Pinpoint the cell where the given text exists, returning its [X, Y] midpoint coordinate. 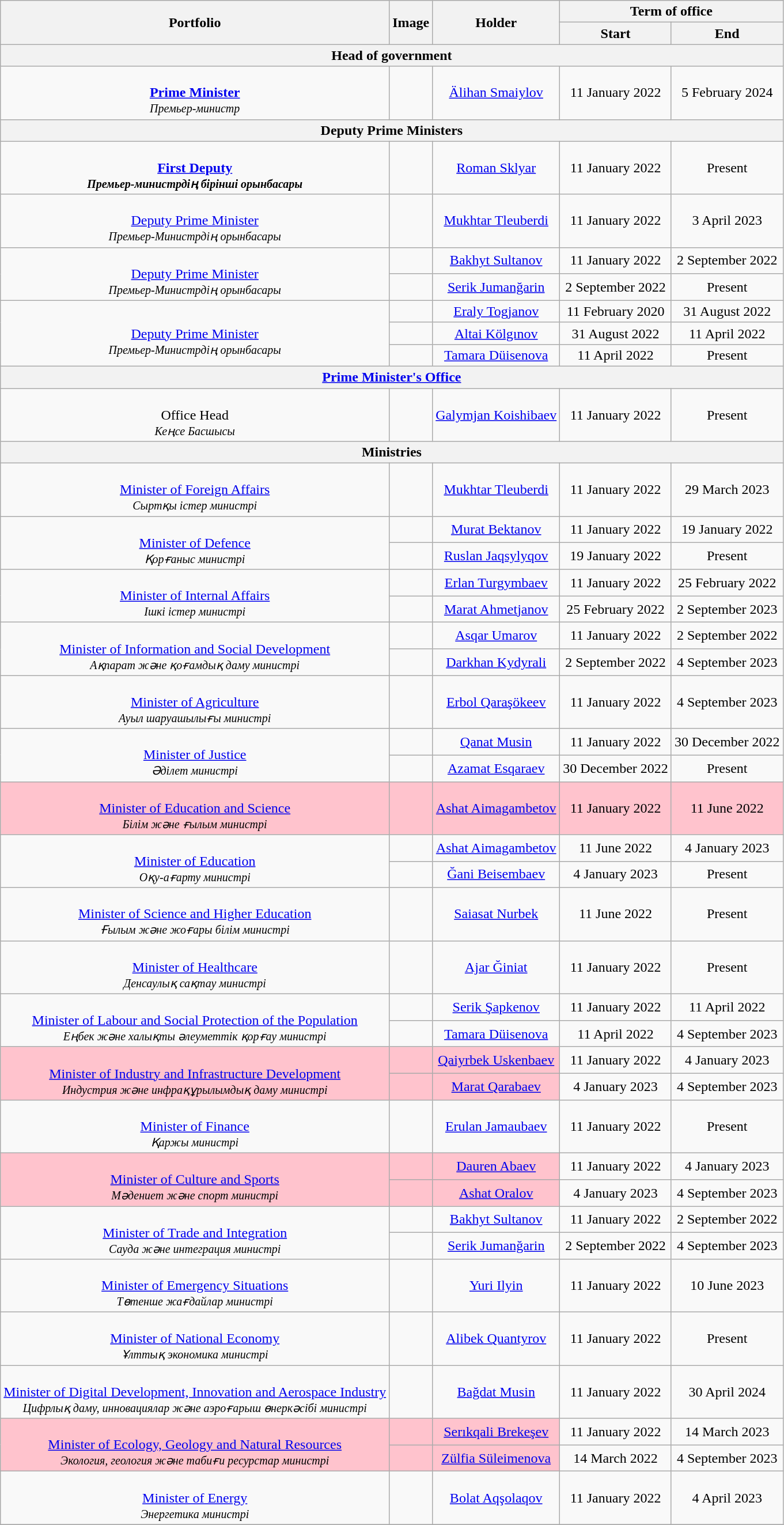
Minister of National EconomyҰлттық экономика министрі [195, 1339]
Älihan Smaiylov [497, 93]
End [727, 33]
Yuri Ilyin [497, 1286]
Minister of Science and Higher EducationҒылым және жоғары білім министрі [195, 914]
Minister of Culture and SportsМәдениет және спорт министрі [195, 1179]
Minister of Industry and Infrastructure DevelopmentИндустрия және инфрақұрылымдық даму министрі [195, 1073]
30 April 2024 [727, 1392]
Erulan Jamaubaev [497, 1126]
Minister of Labour and Social Protection of the PopulationЕңбек және халықты әлеуметтік қорғау министрі [195, 1020]
Minister of EducationОқу-ағарту министрі [195, 861]
Minister of Education and ScienceБілім және ғылым министрі [195, 808]
Murat Bektanov [497, 530]
Head of government [392, 55]
Serıkqali Brekeşev [497, 1432]
Minister of Emergency SituationsТөтенше жағдайлар министрі [195, 1286]
Dauren Abaev [497, 1166]
Eraly Togjanov [497, 311]
14 March 2023 [727, 1432]
Bolat Aqşolaqov [497, 1498]
Minister of Ecology, Geology and Natural ResourcesЭкология, геология және табиғи ресурстар министрі [195, 1445]
Galymjan Koishibaev [497, 415]
Qaiyrbek Uskenbaev [497, 1060]
Ministries [392, 452]
Erlan Turgymbaev [497, 583]
Minister of HealthcareДенсаулық сақтау министрі [195, 967]
Minister of Trade and IntegrationСауда және интеграция министрі [195, 1232]
Ruslan Jaqsylyqov [497, 556]
Marat Ahmetjanov [497, 609]
Qanat Musin [497, 742]
14 March 2022 [616, 1458]
Azamat Esqaraev [497, 768]
Roman Sklyar [497, 168]
Altai Kölgınov [497, 333]
Ğani Beisembaev [497, 874]
29 March 2023 [727, 490]
Minister of AgricultureАуыл шаруашылығы министрі [195, 702]
3 April 2023 [727, 221]
Minister of EnergyЭнергетика министрі [195, 1498]
Erbol Qaraşökeev [497, 702]
Serik Şapkenov [497, 1007]
10 June 2023 [727, 1286]
Office HeadКеңсе Басшысы [195, 415]
11 February 2020 [616, 311]
Holder [497, 22]
Minister of JusticeӘділет министрі [195, 755]
Darkhan Kydyrali [497, 662]
Asqar Umarov [497, 636]
Minister of DefenceҚорғаныс министрі [195, 543]
Term of office [672, 12]
4 April 2023 [727, 1498]
Bağdat Musin [497, 1392]
Start [616, 33]
2 September 2023 [727, 609]
5 February 2024 [727, 93]
Prime MinisterПремьер-министр [195, 93]
Prime Minister's Office [392, 377]
Minister of Information and Social DevelopmentАқпарат және қоғамдық даму министрі [195, 649]
Minister of Internal AffairsІшкі істер министрі [195, 596]
Alibek Quantyrov [497, 1339]
Saiasat Nurbek [497, 914]
Ashat Oralov [497, 1192]
Zülfia Süleimenova [497, 1458]
First DeputyПремьер-министрдің бірінші орынбасары [195, 168]
Ajar Ğiniat [497, 967]
Minister of FinanceҚаржы министрі [195, 1126]
Deputy Prime Ministers [392, 130]
Portfolio [195, 22]
Minister of Foreign AffairsСыртқы істер министрі [195, 490]
Minister of Digital Development, Innovation and Aerospace IndustryЦифрлық даму, инновациялар және аэроғарыш өнеркәсібі министрі [195, 1392]
Marat Qarabaev [497, 1086]
Image [411, 22]
